Scan for the cell matching the given text and deliver its [x, y] coordinate at center. 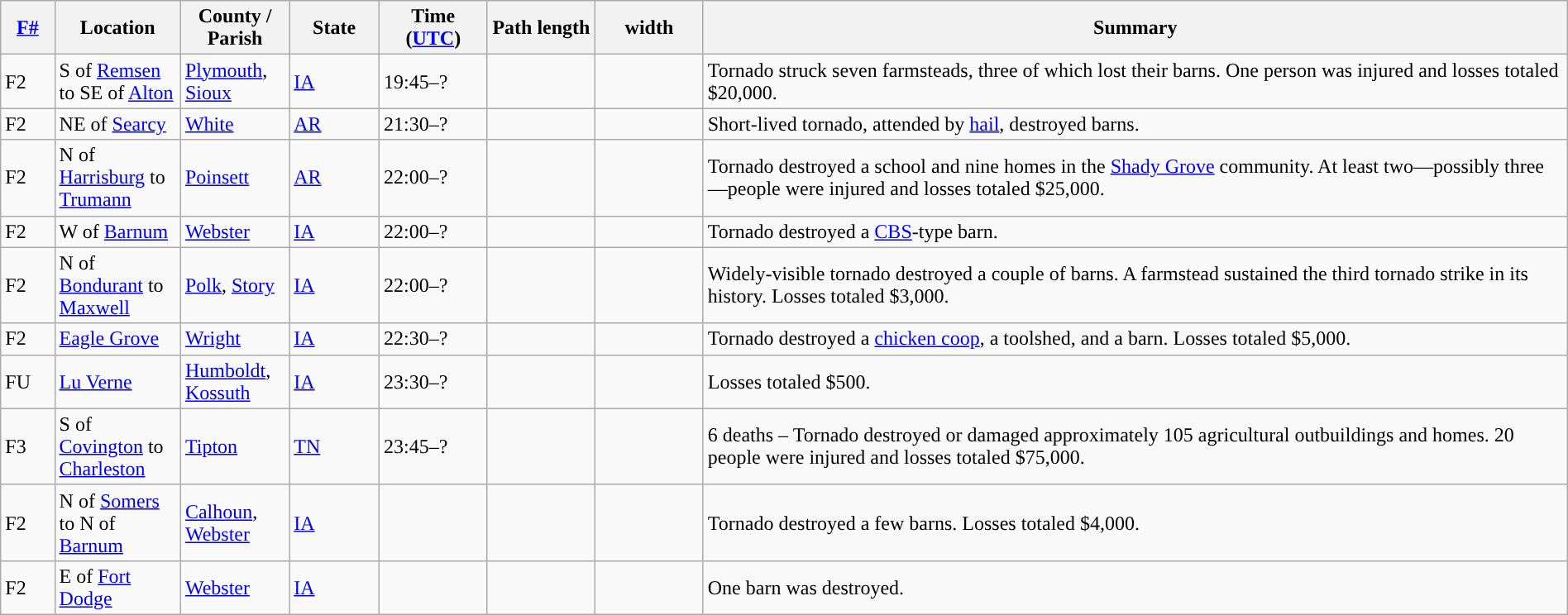
Losses totaled $500. [1135, 382]
FU [28, 382]
Tipton [235, 446]
State [334, 28]
County / Parish [235, 28]
Path length [541, 28]
22:30–? [433, 339]
Wright [235, 339]
Poinsett [235, 178]
F# [28, 28]
NE of Searcy [117, 124]
F3 [28, 446]
Widely-visible tornado destroyed a couple of barns. A farmstead sustained the third tornado strike in its history. Losses totaled $3,000. [1135, 285]
White [235, 124]
width [650, 28]
Lu Verne [117, 382]
Tornado destroyed a CBS-type barn. [1135, 231]
S of Remsen to SE of Alton [117, 81]
Polk, Story [235, 285]
6 deaths – Tornado destroyed or damaged approximately 105 agricultural outbuildings and homes. 20 people were injured and losses totaled $75,000. [1135, 446]
Short-lived tornado, attended by hail, destroyed barns. [1135, 124]
N of Bondurant to Maxwell [117, 285]
21:30–? [433, 124]
One barn was destroyed. [1135, 587]
23:45–? [433, 446]
Eagle Grove [117, 339]
Humboldt, Kossuth [235, 382]
Tornado struck seven farmsteads, three of which lost their barns. One person was injured and losses totaled $20,000. [1135, 81]
E of Fort Dodge [117, 587]
Tornado destroyed a chicken coop, a toolshed, and a barn. Losses totaled $5,000. [1135, 339]
W of Barnum [117, 231]
Plymouth, Sioux [235, 81]
N of Somers to N of Barnum [117, 522]
Tornado destroyed a few barns. Losses totaled $4,000. [1135, 522]
Calhoun, Webster [235, 522]
23:30–? [433, 382]
Summary [1135, 28]
N of Harrisburg to Trumann [117, 178]
TN [334, 446]
S of Covington to Charleston [117, 446]
Time (UTC) [433, 28]
19:45–? [433, 81]
Location [117, 28]
Tornado destroyed a school and nine homes in the Shady Grove community. At least two—possibly three—people were injured and losses totaled $25,000. [1135, 178]
